For the text-containing cell, return its midpoint in (x, y) coordinate format. 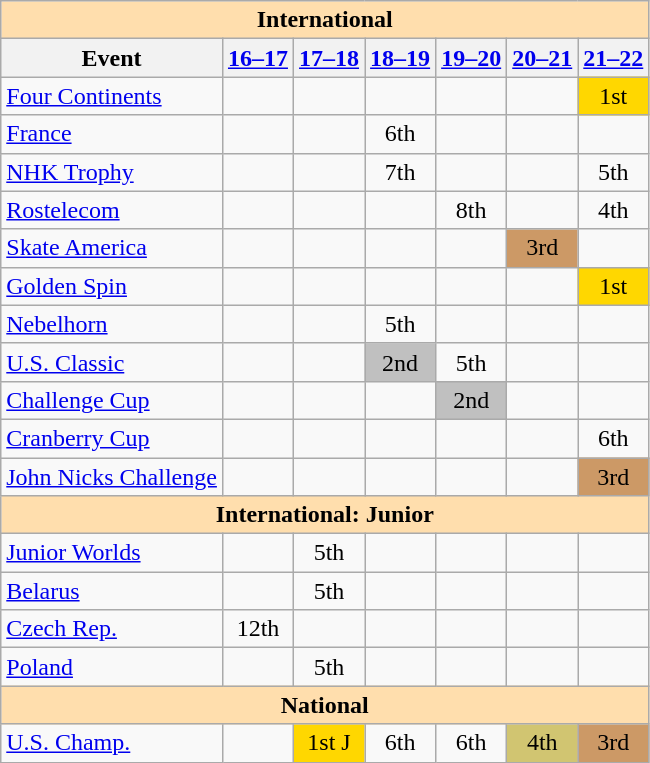
7th (400, 172)
17–18 (330, 58)
12th (258, 629)
International: Junior (325, 515)
Nebelhorn (112, 324)
21–22 (614, 58)
Challenge Cup (112, 400)
Four Continents (112, 96)
1st J (330, 743)
Poland (112, 667)
National (325, 705)
8th (472, 210)
John Nicks Challenge (112, 477)
Belarus (112, 591)
Cranberry Cup (112, 438)
Czech Rep. (112, 629)
Junior Worlds (112, 553)
Event (112, 58)
France (112, 134)
U.S. Champ. (112, 743)
19–20 (472, 58)
NHK Trophy (112, 172)
International (325, 20)
Golden Spin (112, 286)
16–17 (258, 58)
20–21 (542, 58)
Skate America (112, 248)
U.S. Classic (112, 362)
Rostelecom (112, 210)
18–19 (400, 58)
